Search for the cell housing the specified text and yield its (x, y) center coordinate. 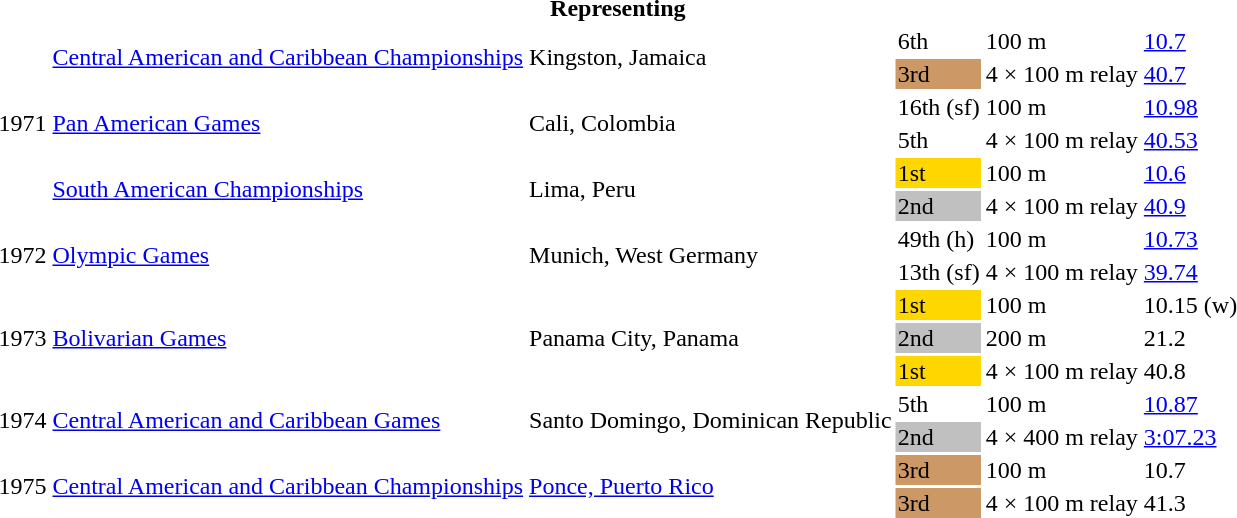
Olympic Games (288, 256)
South American Championships (288, 190)
Kingston, Jamaica (711, 58)
6th (938, 41)
4 × 400 m relay (1062, 437)
Santo Domingo, Dominican Republic (711, 420)
Cali, Colombia (711, 124)
Ponce, Puerto Rico (711, 486)
Lima, Peru (711, 190)
13th (sf) (938, 272)
16th (sf) (938, 107)
200 m (1062, 338)
Central American and Caribbean Games (288, 420)
Bolivarian Games (288, 338)
Panama City, Panama (711, 338)
Munich, West Germany (711, 256)
49th (h) (938, 239)
Pan American Games (288, 124)
